From the cell containing the given text, extract its center point as [x, y] coordinate. 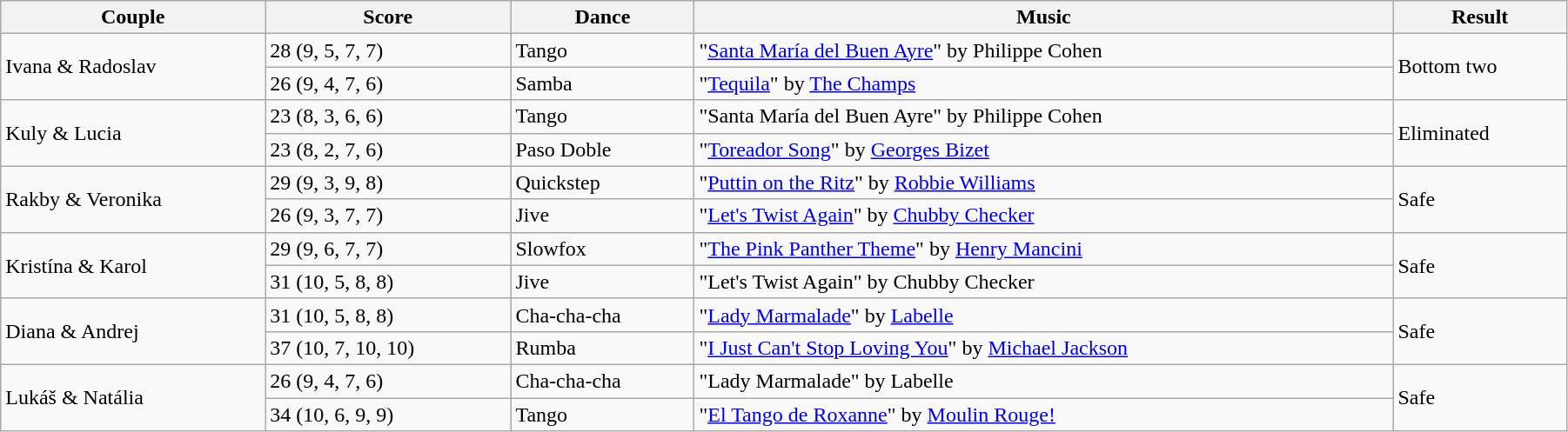
Bottom two [1480, 67]
23 (8, 3, 6, 6) [388, 116]
37 (10, 7, 10, 10) [388, 348]
Diana & Andrej [133, 331]
Eliminated [1480, 133]
Paso Doble [602, 150]
29 (9, 3, 9, 8) [388, 183]
Kristína & Karol [133, 265]
Slowfox [602, 249]
Dance [602, 17]
"The Pink Panther Theme" by Henry Mancini [1044, 249]
28 (9, 5, 7, 7) [388, 50]
Ivana & Radoslav [133, 67]
Samba [602, 83]
Result [1480, 17]
34 (10, 6, 9, 9) [388, 415]
Kuly & Lucia [133, 133]
Music [1044, 17]
Score [388, 17]
Couple [133, 17]
"Puttin on the Ritz" by Robbie Williams [1044, 183]
"Toreador Song" by Georges Bizet [1044, 150]
"I Just Can't Stop Loving You" by Michael Jackson [1044, 348]
26 (9, 3, 7, 7) [388, 216]
"El Tango de Roxanne" by Moulin Rouge! [1044, 415]
23 (8, 2, 7, 6) [388, 150]
Lukáš & Natália [133, 397]
"Tequila" by The Champs [1044, 83]
29 (9, 6, 7, 7) [388, 249]
Rumba [602, 348]
Rakby & Veronika [133, 199]
Quickstep [602, 183]
